From the cell containing the given text, extract its center point as (x, y) coordinate. 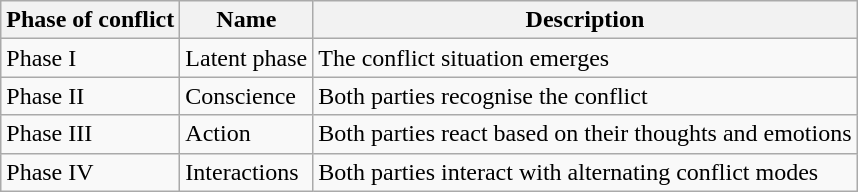
Phase of conflict (90, 20)
Conscience (246, 96)
Phase II (90, 96)
Both parties interact with alternating conflict modes (585, 172)
Interactions (246, 172)
Name (246, 20)
Phase IV (90, 172)
The conflict situation emerges (585, 58)
Description (585, 20)
Latent phase (246, 58)
Both parties recognise the conflict (585, 96)
Phase III (90, 134)
Phase I (90, 58)
Both parties react based on their thoughts and emotions (585, 134)
Action (246, 134)
